Output the (X, Y) coordinate of the center of the cell containing the given text.  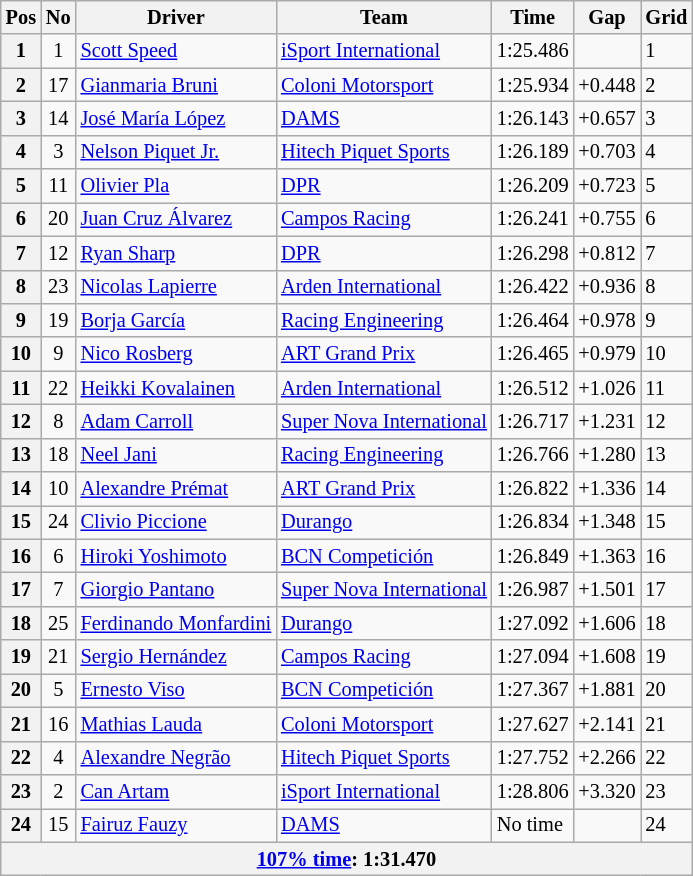
1:26.143 (533, 118)
Ferdinando Monfardini (176, 623)
+2.141 (606, 724)
Adam Carroll (176, 421)
1:27.752 (533, 758)
Olivier Pla (176, 186)
1:28.806 (533, 791)
1:26.822 (533, 489)
Mathias Lauda (176, 724)
+1.280 (606, 455)
+0.936 (606, 287)
1:26.298 (533, 253)
1:27.094 (533, 657)
25 (58, 623)
+1.363 (606, 556)
Giorgio Pantano (176, 589)
+2.266 (606, 758)
+1.026 (606, 388)
Alexandre Prémat (176, 489)
No (58, 17)
+3.320 (606, 791)
1:26.717 (533, 421)
+1.348 (606, 522)
+0.978 (606, 320)
+1.606 (606, 623)
1:25.934 (533, 85)
+1.336 (606, 489)
1:26.241 (533, 219)
+0.723 (606, 186)
1:26.849 (533, 556)
+1.608 (606, 657)
No time (533, 825)
1:26.464 (533, 320)
107% time: 1:31.470 (346, 859)
+0.657 (606, 118)
1:26.766 (533, 455)
+1.231 (606, 421)
1:27.367 (533, 690)
Can Artam (176, 791)
1:25.486 (533, 51)
Time (533, 17)
1:27.092 (533, 623)
Hiroki Yoshimoto (176, 556)
Nico Rosberg (176, 354)
Alexandre Negrão (176, 758)
1:26.512 (533, 388)
+0.755 (606, 219)
Pos (21, 17)
Heikki Kovalainen (176, 388)
Gianmaria Bruni (176, 85)
Juan Cruz Álvarez (176, 219)
Borja García (176, 320)
Scott Speed (176, 51)
+0.979 (606, 354)
+0.812 (606, 253)
Clivio Piccione (176, 522)
+1.881 (606, 690)
1:26.209 (533, 186)
1:26.422 (533, 287)
Ryan Sharp (176, 253)
Nicolas Lapierre (176, 287)
1:26.834 (533, 522)
Sergio Hernández (176, 657)
Ernesto Viso (176, 690)
1:27.627 (533, 724)
1:26.189 (533, 152)
+0.448 (606, 85)
+0.703 (606, 152)
Grid (667, 17)
Neel Jani (176, 455)
Gap (606, 17)
+1.501 (606, 589)
1:26.465 (533, 354)
Fairuz Fauzy (176, 825)
Team (384, 17)
Driver (176, 17)
José María López (176, 118)
1:26.987 (533, 589)
Nelson Piquet Jr. (176, 152)
